Provide the (x, y) coordinate of the cell's center where the given text is located.  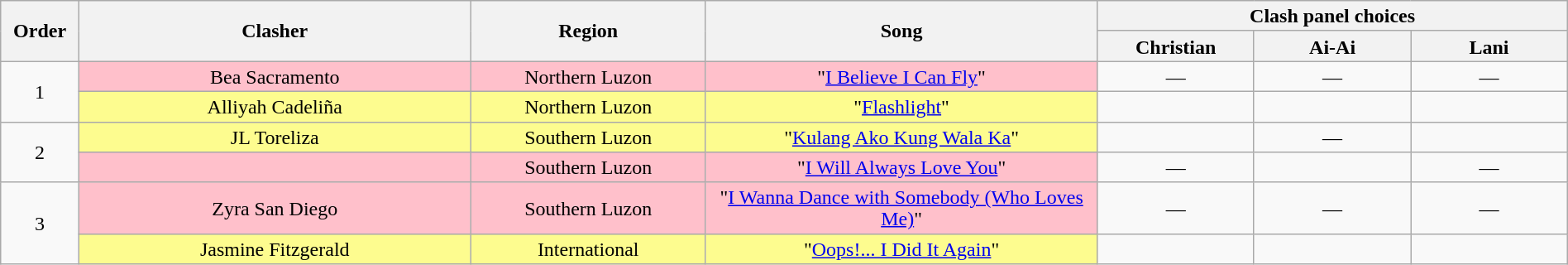
Alliyah Cadeliña (275, 106)
Bea Sacramento (275, 76)
"I Will Always Love You" (901, 167)
Christian (1176, 46)
"I Wanna Dance with Somebody (Who Loves Me)" (901, 208)
JL Toreliza (275, 137)
"Kulang Ako Kung Wala Ka" (901, 137)
Region (588, 31)
Clash panel choices (1332, 17)
Lani (1489, 46)
Clasher (275, 31)
Zyra San Diego (275, 208)
3 (40, 224)
Jasmine Fitzgerald (275, 248)
1 (40, 91)
"Flashlight" (901, 106)
Order (40, 31)
2 (40, 152)
Song (901, 31)
"Oops!... I Did It Again" (901, 248)
"I Believe I Can Fly" (901, 76)
International (588, 248)
Ai-Ai (1331, 46)
